For the text-containing cell, return its midpoint in [x, y] coordinate format. 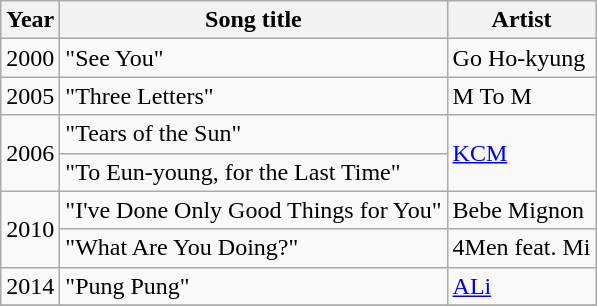
M To M [522, 96]
2005 [30, 96]
Year [30, 20]
Go Ho-kyung [522, 58]
"What Are You Doing?" [254, 248]
2006 [30, 153]
Artist [522, 20]
2010 [30, 229]
2014 [30, 286]
4Men feat. Mi [522, 248]
Song title [254, 20]
KCM [522, 153]
Bebe Mignon [522, 210]
"To Eun-young, for the Last Time" [254, 172]
"Three Letters" [254, 96]
"I've Done Only Good Things for You" [254, 210]
"Pung Pung" [254, 286]
2000 [30, 58]
"See You" [254, 58]
"Tears of the Sun" [254, 134]
ALi [522, 286]
